Extract the (x, y) coordinate from the center of the cell holding the provided text.  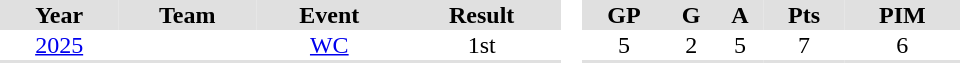
PIM (902, 15)
2 (691, 45)
2025 (59, 45)
Result (482, 15)
Team (187, 15)
Pts (804, 15)
6 (902, 45)
7 (804, 45)
Event (329, 15)
G (691, 15)
WC (329, 45)
GP (624, 15)
Year (59, 15)
A (740, 15)
1st (482, 45)
